For the text-containing cell, return its midpoint in (X, Y) coordinate format. 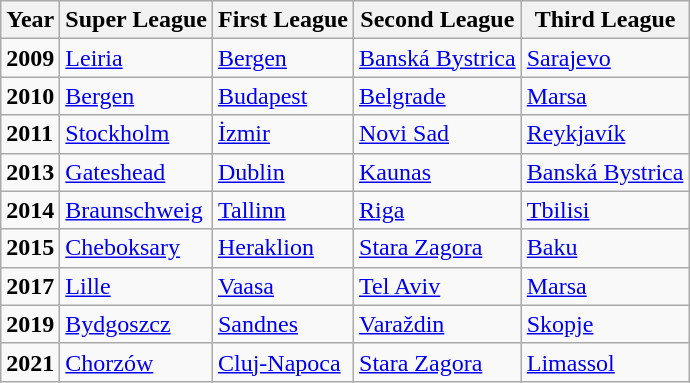
2015 (30, 248)
Lille (136, 286)
Super League (136, 20)
Braunschweig (136, 210)
2013 (30, 172)
2010 (30, 96)
Year (30, 20)
Belgrade (438, 96)
Bydgoszcz (136, 324)
Cluj-Napoca (282, 362)
Baku (605, 248)
First League (282, 20)
Riga (438, 210)
2009 (30, 58)
İzmir (282, 134)
Second League (438, 20)
2021 (30, 362)
Vaasa (282, 286)
Varaždin (438, 324)
Heraklion (282, 248)
Third League (605, 20)
Chorzów (136, 362)
Gateshead (136, 172)
Budapest (282, 96)
2019 (30, 324)
Sandnes (282, 324)
2014 (30, 210)
Dublin (282, 172)
Stockholm (136, 134)
Reykjavík (605, 134)
Limassol (605, 362)
Novi Sad (438, 134)
Cheboksary (136, 248)
2011 (30, 134)
Tel Aviv (438, 286)
2017 (30, 286)
Kaunas (438, 172)
Sarajevo (605, 58)
Tbilisi (605, 210)
Leiria (136, 58)
Skopje (605, 324)
Tallinn (282, 210)
